Detect which cell encompasses the target text, then output its (X, Y) center coordinate. 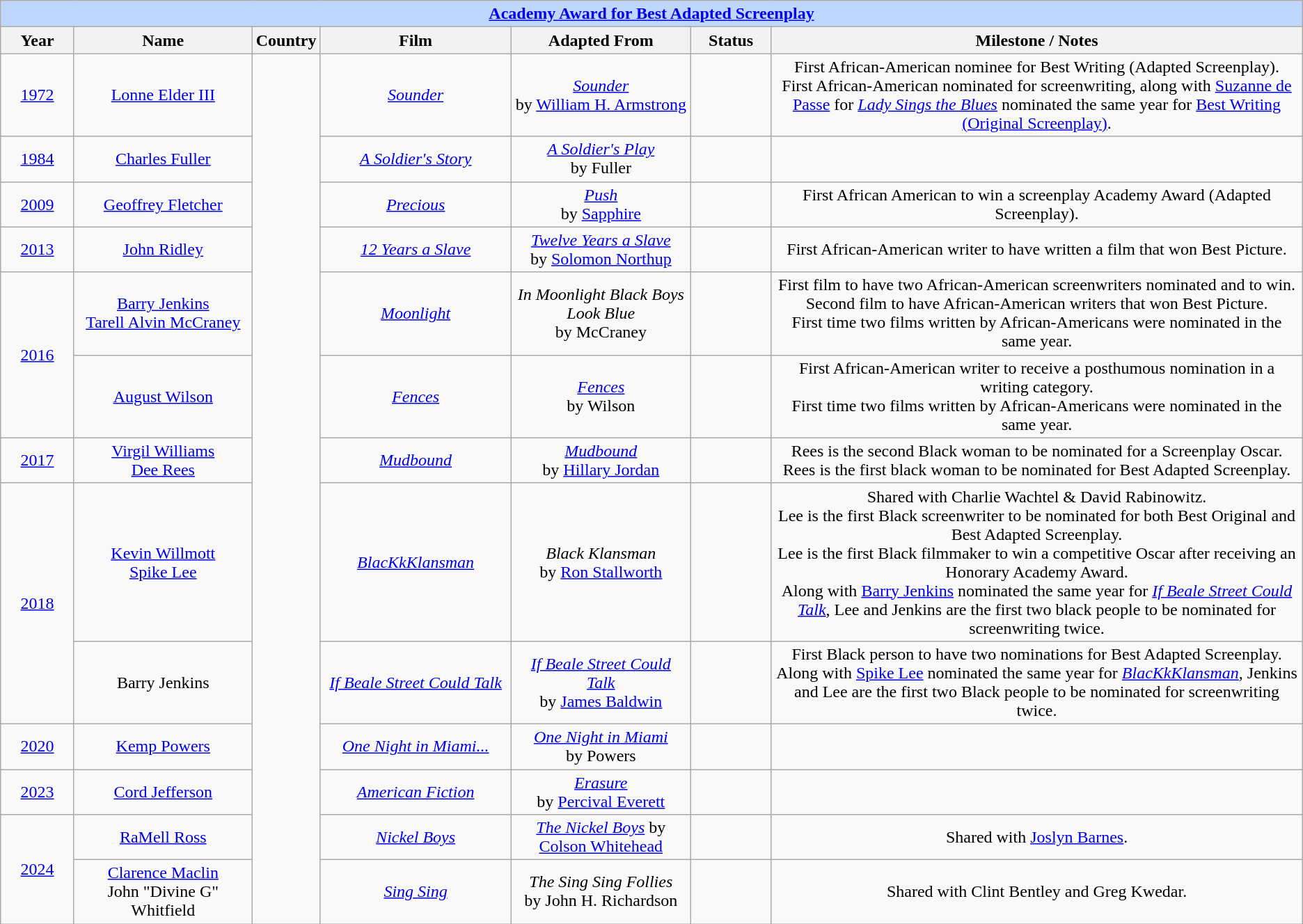
One Night in Miami by Powers (601, 746)
In Moonlight Black Boys Look Blueby McCraney (601, 313)
Black Klansman by Ron Stallworth (601, 562)
First African American to win a screenplay Academy Award (Adapted Screenplay). (1037, 205)
Cord Jefferson (163, 792)
2017 (38, 461)
Nickel Boys (416, 838)
Kevin Willmott Spike Lee (163, 562)
Virgil Williams Dee Rees (163, 461)
Moonlight (416, 313)
Erasure by Percival Everett (601, 792)
First African-American writer to have written a film that won Best Picture. (1037, 249)
Barry JenkinsTarell Alvin McCraney (163, 313)
2020 (38, 746)
Name (163, 40)
Sing Sing (416, 892)
Charles Fuller (163, 159)
Twelve Years a Slaveby Solomon Northup (601, 249)
Lonne Elder III (163, 95)
Adapted From (601, 40)
If Beale Street Could Talk (416, 682)
12 Years a Slave (416, 249)
RaMell Ross (163, 838)
Fences by Wilson (601, 397)
Rees is the second Black woman to be nominated for a Screenplay Oscar. Rees is the first black woman to be nominated for Best Adapted Screenplay. (1037, 461)
2023 (38, 792)
Academy Award for Best Adapted Screenplay (651, 14)
Shared with Joslyn Barnes. (1037, 838)
Shared with Clint Bentley and Greg Kwedar. (1037, 892)
August Wilson (163, 397)
1984 (38, 159)
Sounder (416, 95)
One Night in Miami... (416, 746)
A Soldier's Story (416, 159)
Barry Jenkins (163, 682)
2009 (38, 205)
Milestone / Notes (1037, 40)
Country (286, 40)
Mudbound by Hillary Jordan (601, 461)
John Ridley (163, 249)
Year (38, 40)
Pushby Sapphire (601, 205)
American Fiction (416, 792)
Mudbound (416, 461)
Clarence Maclin John "Divine G" Whitfield (163, 892)
Precious (416, 205)
A Soldier's Playby Fuller (601, 159)
Kemp Powers (163, 746)
Fences (416, 397)
Sounderby William H. Armstrong (601, 95)
1972 (38, 95)
If Beale Street Could Talk by James Baldwin (601, 682)
Status (731, 40)
The Nickel Boys by Colson Whitehead (601, 838)
The Sing Sing Follies by John H. Richardson (601, 892)
2016 (38, 355)
Film (416, 40)
2024 (38, 870)
2018 (38, 603)
BlacKkKlansman (416, 562)
Geoffrey Fletcher (163, 205)
2013 (38, 249)
